Determine the [X, Y] coordinate at the center of the cell enclosing the given text.  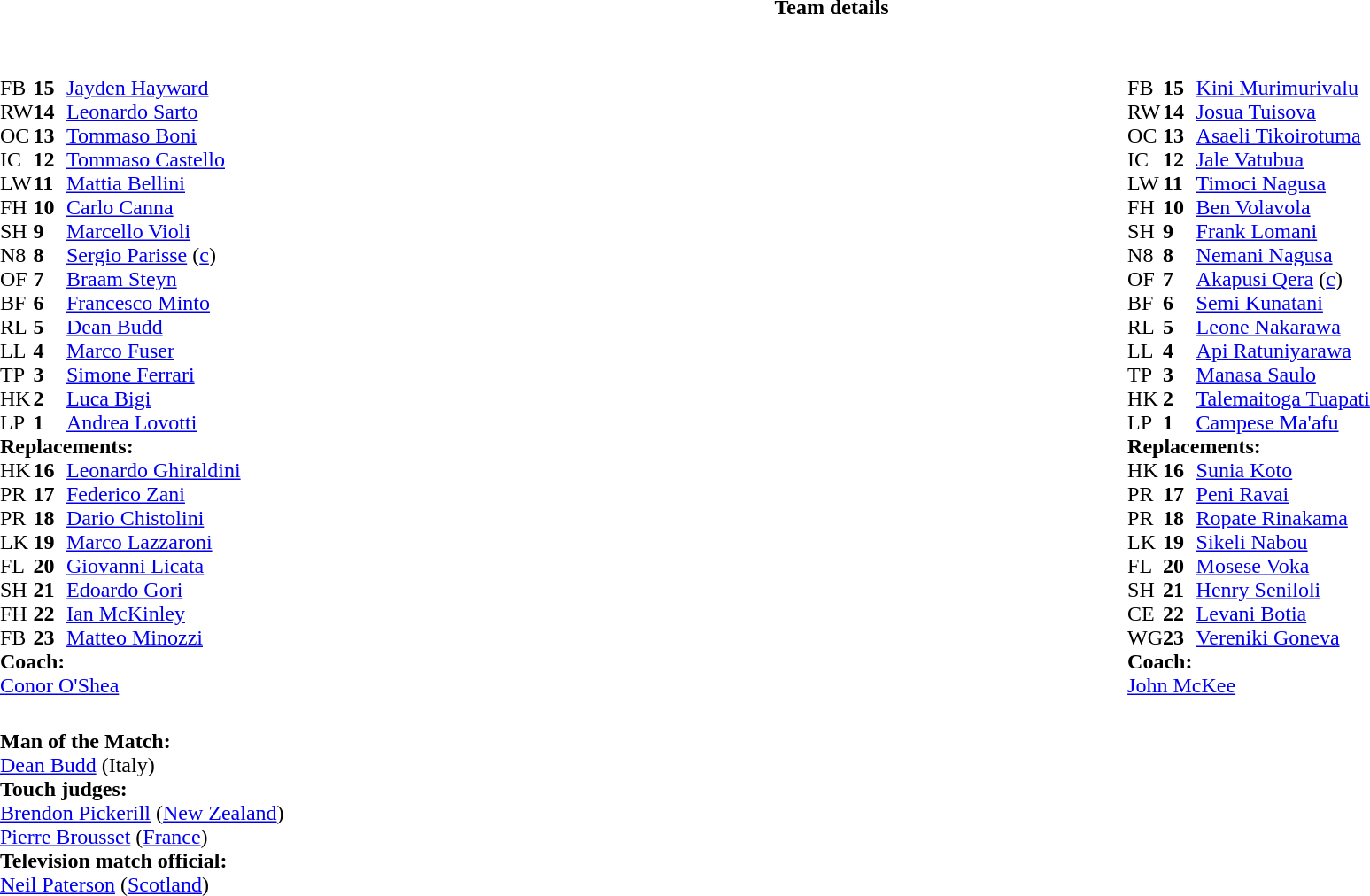
Peni Ravai [1283, 494]
Francesco Minto [154, 303]
Leonardo Sarto [154, 112]
Ben Volavola [1283, 207]
Dean Budd [154, 328]
Giovanni Licata [154, 567]
Levani Botia [1283, 614]
Mattia Bellini [154, 184]
Leonardo Ghiraldini [154, 471]
Sikeli Nabou [1283, 542]
Ian McKinley [154, 614]
Leone Nakarawa [1283, 328]
Akapusi Qera (c) [1283, 280]
Jale Vatubua [1283, 159]
Api Ratuniyarawa [1283, 351]
Semi Kunatani [1283, 303]
Edoardo Gori [154, 590]
Marco Fuser [154, 351]
Vereniki Goneva [1283, 637]
Ropate Rinakama [1283, 519]
Andrea Lovotti [154, 423]
Nemani Nagusa [1283, 255]
Simone Ferrari [154, 375]
Dario Chistolini [154, 519]
Kini Murimurivalu [1283, 89]
Frank Lomani [1283, 232]
Luca Bigi [154, 398]
Carlo Canna [154, 207]
Mosese Voka [1283, 567]
Federico Zani [154, 494]
Josua Tuisova [1283, 112]
Jayden Hayward [154, 89]
Henry Seniloli [1283, 590]
Sunia Koto [1283, 471]
CE [1145, 614]
Asaeli Tikoirotuma [1283, 136]
Talemaitoga Tuapati [1283, 398]
Tommaso Boni [154, 136]
Braam Steyn [154, 280]
Matteo Minozzi [154, 637]
Marcello Violi [154, 232]
Timoci Nagusa [1283, 184]
Campese Ma'afu [1283, 423]
Sergio Parisse (c) [154, 255]
John McKee [1249, 685]
Conor O'Shea [120, 685]
Marco Lazzaroni [154, 542]
Tommaso Castello [154, 159]
WG [1145, 637]
Manasa Saulo [1283, 375]
